For the text-containing cell, return its midpoint in (x, y) coordinate format. 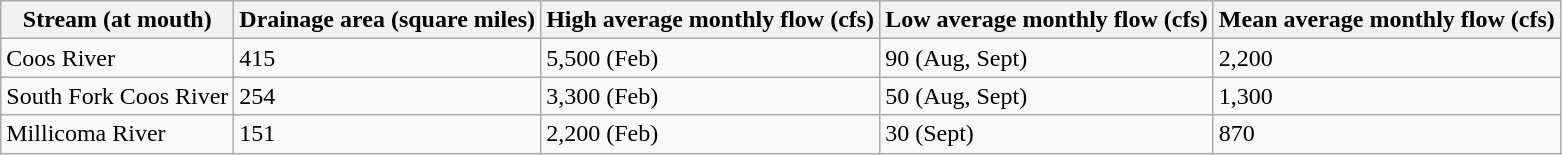
High average monthly flow (cfs) (710, 20)
870 (1386, 134)
50 (Aug, Sept) (1047, 96)
5,500 (Feb) (710, 58)
254 (388, 96)
415 (388, 58)
90 (Aug, Sept) (1047, 58)
Mean average monthly flow (cfs) (1386, 20)
Stream (at mouth) (118, 20)
Millicoma River (118, 134)
South Fork Coos River (118, 96)
2,200 (1386, 58)
1,300 (1386, 96)
30 (Sept) (1047, 134)
2,200 (Feb) (710, 134)
151 (388, 134)
Drainage area (square miles) (388, 20)
Low average monthly flow (cfs) (1047, 20)
Coos River (118, 58)
3,300 (Feb) (710, 96)
